From the cell containing the given text, extract its center point as (X, Y) coordinate. 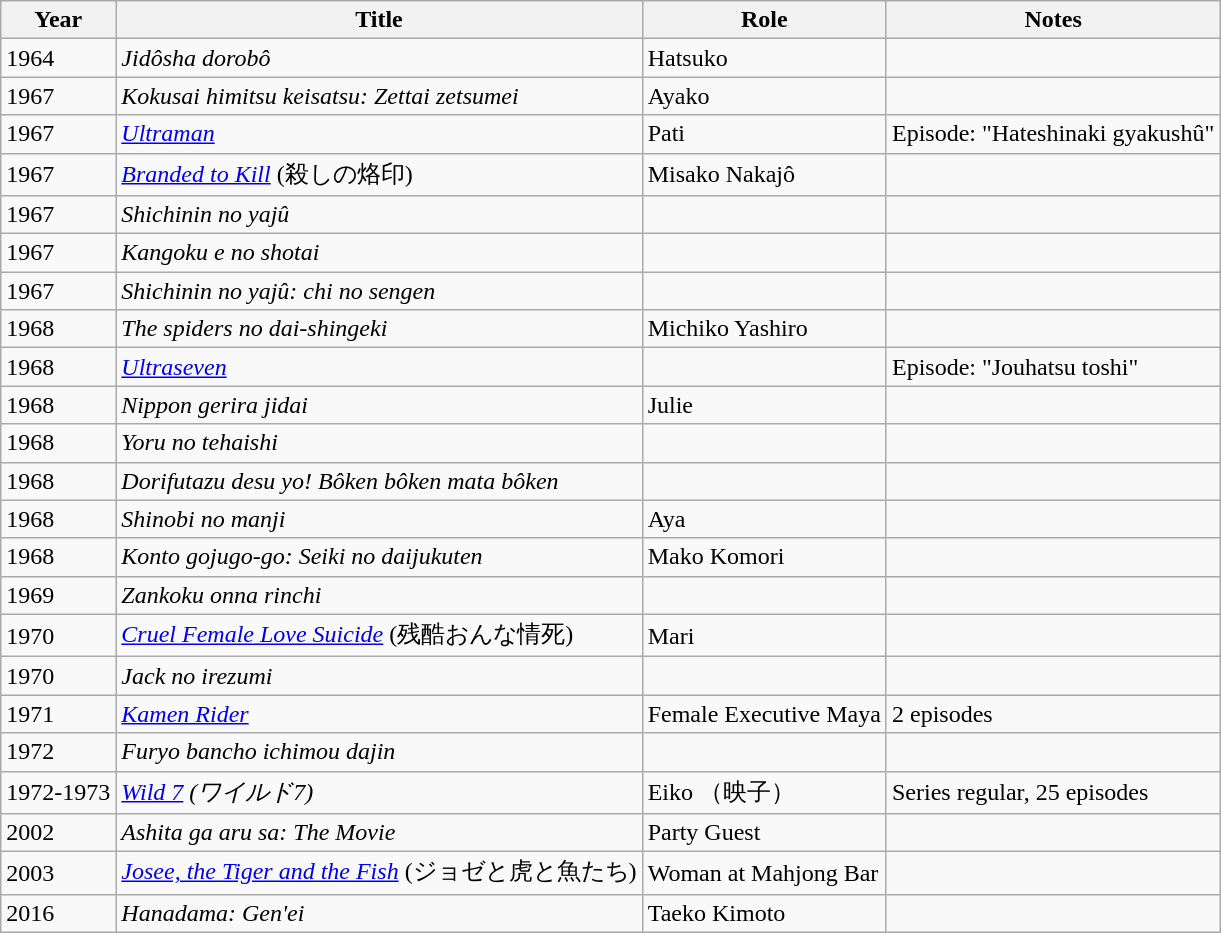
1964 (58, 58)
Ultraseven (379, 367)
1972-1973 (58, 792)
Furyo bancho ichimou dajin (379, 752)
Kangoku e no shotai (379, 253)
Julie (764, 405)
Title (379, 20)
Hanadama: Gen'ei (379, 913)
Ashita ga aru sa: The Movie (379, 833)
Shichinin no yajû (379, 215)
Party Guest (764, 833)
1971 (58, 714)
Misako Nakajô (764, 174)
Josee, the Tiger and the Fish (ジョゼと虎と魚たち) (379, 874)
Series regular, 25 episodes (1052, 792)
Woman at Mahjong Bar (764, 874)
Yoru no tehaishi (379, 443)
Episode: "Jouhatsu toshi" (1052, 367)
Kokusai himitsu keisatsu: Zettai zetsumei (379, 96)
2 episodes (1052, 714)
Year (58, 20)
2016 (58, 913)
Mari (764, 636)
Wild 7 (ワイルド7) (379, 792)
Ultraman (379, 134)
Cruel Female Love Suicide (残酷おんな情死) (379, 636)
Shinobi no manji (379, 519)
1972 (58, 752)
Nippon gerira jidai (379, 405)
Eiko （映子） (764, 792)
Taeko Kimoto (764, 913)
Jidôsha dorobô (379, 58)
2002 (58, 833)
Aya (764, 519)
Notes (1052, 20)
Shichinin no yajû: chi no sengen (379, 291)
Jack no irezumi (379, 676)
The spiders no dai-shingeki (379, 329)
Female Executive Maya (764, 714)
Branded to Kill (殺しの烙印) (379, 174)
Konto gojugo-go: Seiki no daijukuten (379, 557)
Mako Komori (764, 557)
Pati (764, 134)
Dorifutazu desu yo! Bôken bôken mata bôken (379, 481)
Zankoku onna rinchi (379, 595)
Michiko Yashiro (764, 329)
Episode: "Hateshinaki gyakushû" (1052, 134)
Kamen Rider (379, 714)
2003 (58, 874)
Hatsuko (764, 58)
1969 (58, 595)
Role (764, 20)
Ayako (764, 96)
